Find where the given text appears and provide that cell's center as (X, Y) coordinate. 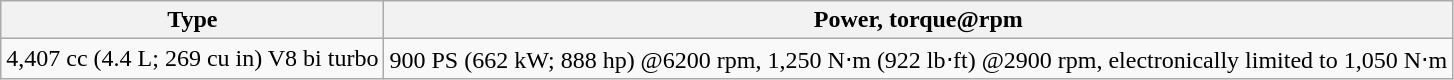
900 PS (662 kW; 888 hp) @6200 rpm, 1,250 N⋅m (922 lb⋅ft) @2900 rpm, electronically limited to 1,050 N⋅m (918, 59)
Power, torque@rpm (918, 20)
Type (192, 20)
4,407 cc (4.4 L; 269 cu in) V8 bi turbo (192, 59)
